Find where the given text appears and provide that cell's center as [X, Y] coordinate. 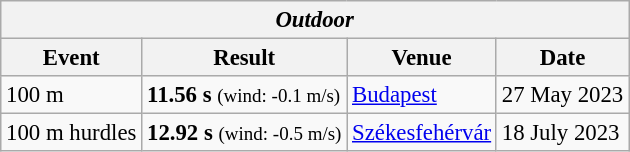
Székesfehérvár [422, 133]
Venue [422, 58]
Date [562, 58]
100 m [72, 95]
Result [244, 58]
Budapest [422, 95]
12.92 s (wind: -0.5 m/s) [244, 133]
100 m hurdles [72, 133]
18 July 2023 [562, 133]
27 May 2023 [562, 95]
11.56 s (wind: -0.1 m/s) [244, 95]
Outdoor [315, 20]
Event [72, 58]
